Pinpoint the cell where the given text exists, returning its [X, Y] midpoint coordinate. 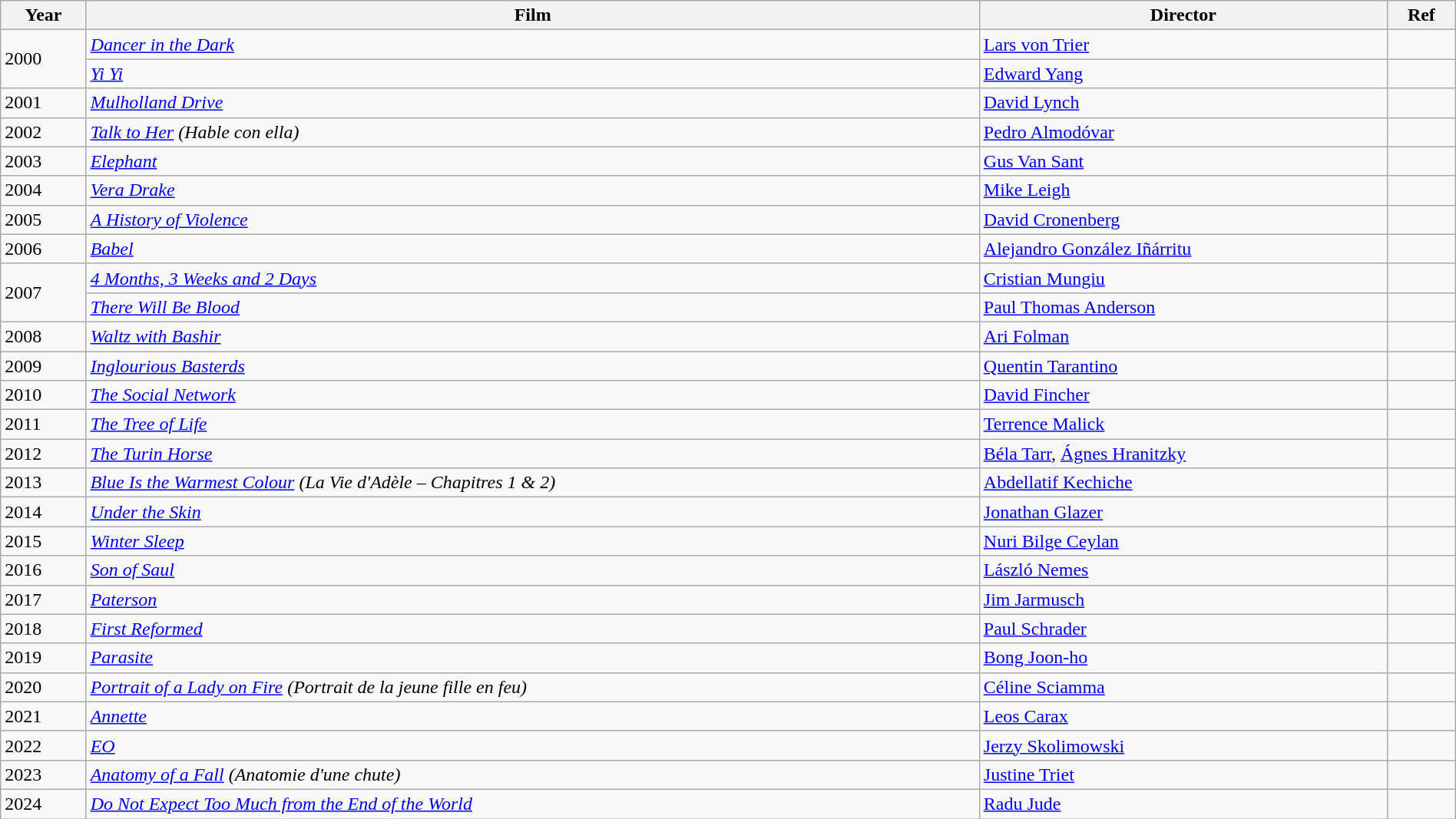
Mike Leigh [1183, 190]
David Lynch [1183, 103]
2022 [43, 745]
2004 [43, 190]
Pedro Almodóvar [1183, 132]
The Turin Horse [533, 454]
Jerzy Skolimowski [1183, 745]
Jim Jarmusch [1183, 599]
Jonathan Glazer [1183, 512]
2023 [43, 774]
Abdellatif Kechiche [1183, 483]
Son of Saul [533, 570]
Film [533, 15]
Waltz with Bashir [533, 336]
2018 [43, 629]
Edward Yang [1183, 74]
David Fincher [1183, 395]
A History of Violence [533, 220]
Lars von Trier [1183, 45]
Justine Triet [1183, 774]
2010 [43, 395]
Béla Tarr, Ágnes Hranitzky [1183, 454]
The Tree of Life [533, 424]
2005 [43, 220]
The Social Network [533, 395]
Blue Is the Warmest Colour (La Vie d'Adèle – Chapitres 1 & 2) [533, 483]
Talk to Her (Hable con ella) [533, 132]
2002 [43, 132]
Radu Jude [1183, 804]
Portrait of a Lady on Fire (Portrait de la jeune fille en feu) [533, 687]
Do Not Expect Too Much from the End of the World [533, 804]
Gus Van Sant [1183, 161]
EO [533, 745]
László Nemes [1183, 570]
Director [1183, 15]
2003 [43, 161]
2017 [43, 599]
Céline Sciamma [1183, 687]
Winter Sleep [533, 541]
Paterson [533, 599]
2021 [43, 716]
2009 [43, 366]
2008 [43, 336]
Dancer in the Dark [533, 45]
2015 [43, 541]
Vera Drake [533, 190]
Cristian Mungiu [1183, 278]
First Reformed [533, 629]
Ref [1421, 15]
Terrence Malick [1183, 424]
Anatomy of a Fall (Anatomie d'une chute) [533, 774]
Paul Schrader [1183, 629]
2001 [43, 103]
Yi Yi [533, 74]
Under the Skin [533, 512]
Bong Joon-ho [1183, 658]
2019 [43, 658]
Quentin Tarantino [1183, 366]
2011 [43, 424]
Inglourious Basterds [533, 366]
2024 [43, 804]
There Will Be Blood [533, 307]
2014 [43, 512]
4 Months, 3 Weeks and 2 Days [533, 278]
Annette [533, 716]
2012 [43, 454]
2016 [43, 570]
2006 [43, 249]
Alejandro González Iñárritu [1183, 249]
2007 [43, 292]
Year [43, 15]
Babel [533, 249]
Elephant [533, 161]
2000 [43, 59]
Ari Folman [1183, 336]
Leos Carax [1183, 716]
Nuri Bilge Ceylan [1183, 541]
Mulholland Drive [533, 103]
David Cronenberg [1183, 220]
2020 [43, 687]
Paul Thomas Anderson [1183, 307]
2013 [43, 483]
Parasite [533, 658]
